Scan for the cell matching the given text and deliver its [x, y] coordinate at center. 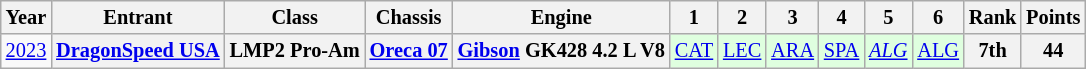
Oreca 07 [409, 51]
2023 [26, 51]
ARA [792, 51]
44 [1053, 51]
LMP2 Pro-Am [295, 51]
Class [295, 17]
Chassis [409, 17]
Entrant [138, 17]
1 [694, 17]
2 [742, 17]
6 [938, 17]
CAT [694, 51]
Gibson GK428 4.2 L V8 [562, 51]
SPA [842, 51]
Year [26, 17]
5 [888, 17]
Points [1053, 17]
4 [842, 17]
Rank [992, 17]
DragonSpeed USA [138, 51]
7th [992, 51]
3 [792, 17]
Engine [562, 17]
LEC [742, 51]
